Identify which cell holds the provided text, then report its [x, y] central coordinate. 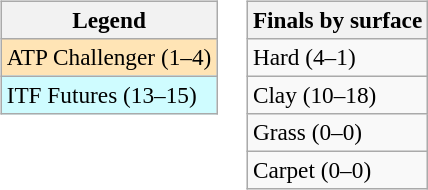
ATP Challenger (1–4) [108, 57]
Legend [108, 20]
Hard (4–1) [337, 57]
ITF Futures (13–15) [108, 95]
Grass (0–0) [337, 133]
Clay (10–18) [337, 95]
Finals by surface [337, 20]
Carpet (0–0) [337, 171]
